Output the [x, y] coordinate of the center of the cell containing the given text.  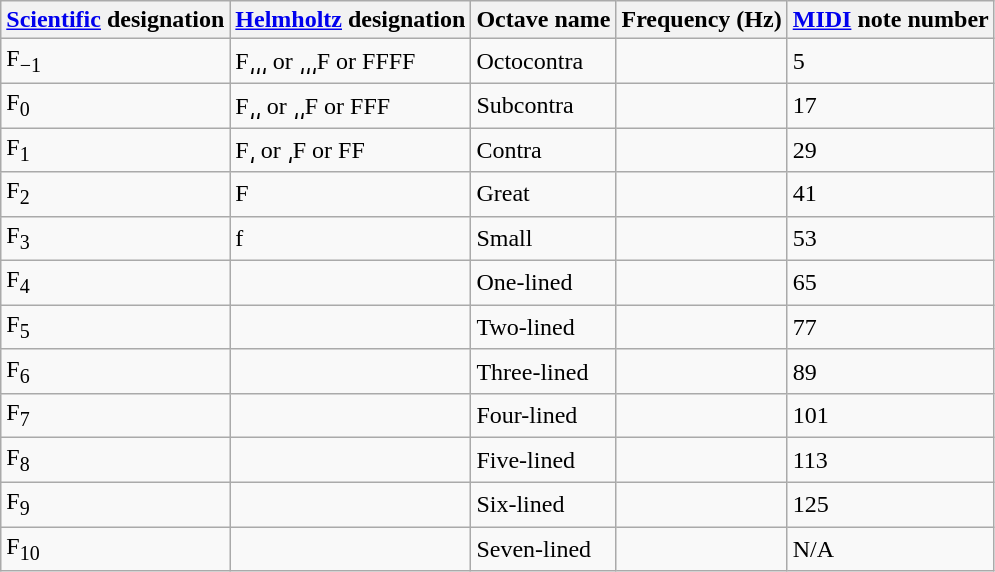
F͵͵ or ͵͵F or FFF [350, 105]
53 [890, 238]
Frequency (Hz) [702, 20]
F3 [116, 238]
Octave name [544, 20]
Two-lined [544, 327]
F5 [116, 327]
F8 [116, 460]
29 [890, 150]
F [350, 194]
Great [544, 194]
65 [890, 283]
Five-lined [544, 460]
77 [890, 327]
F6 [116, 371]
17 [890, 105]
F0 [116, 105]
f [350, 238]
One-lined [544, 283]
F10 [116, 549]
41 [890, 194]
Four-lined [544, 416]
Octocontra [544, 61]
125 [890, 504]
N/A [890, 549]
89 [890, 371]
Small [544, 238]
F2 [116, 194]
F͵ or ͵F or FF [350, 150]
Scientific designation [116, 20]
F1 [116, 150]
Contra [544, 150]
Subcontra [544, 105]
101 [890, 416]
Helmholtz designation [350, 20]
Seven-lined [544, 549]
Three-lined [544, 371]
F9 [116, 504]
113 [890, 460]
5 [890, 61]
F4 [116, 283]
F−1 [116, 61]
MIDI note number [890, 20]
F͵͵͵ or ͵͵͵F or FFFF [350, 61]
F7 [116, 416]
Six-lined [544, 504]
